Identify which cell holds the provided text, then report its (X, Y) central coordinate. 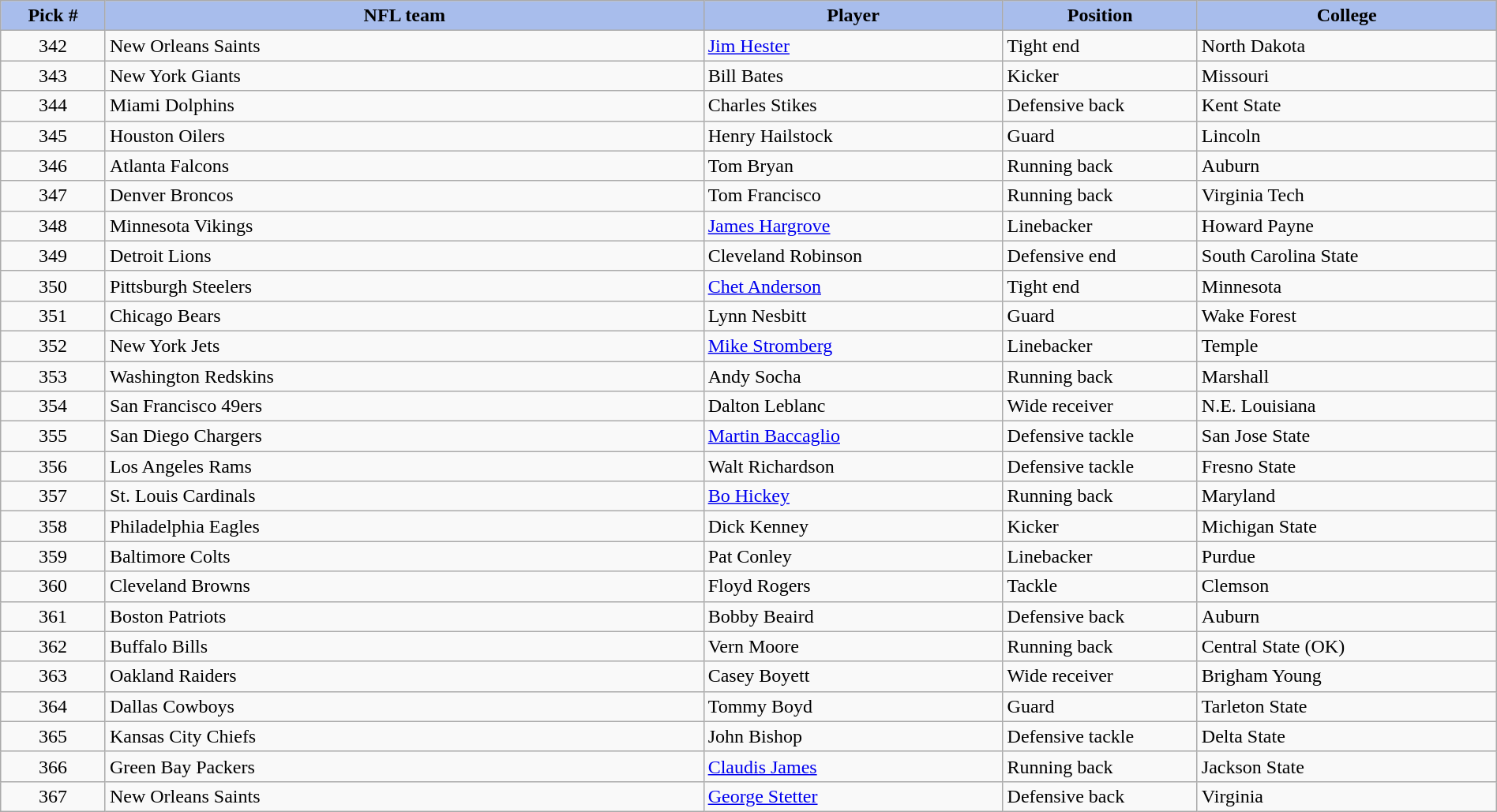
New York Giants (404, 76)
Denver Broncos (404, 196)
Virginia (1347, 796)
367 (54, 796)
Charles Stikes (853, 106)
345 (54, 136)
Clemson (1347, 586)
Brigham Young (1347, 676)
James Hargrove (853, 226)
Green Bay Packers (404, 766)
N.E. Louisiana (1347, 406)
Fresno State (1347, 466)
348 (54, 226)
357 (54, 496)
Los Angeles Rams (404, 466)
Bobby Beaird (853, 616)
Purdue (1347, 556)
San Jose State (1347, 436)
365 (54, 736)
Kansas City Chiefs (404, 736)
364 (54, 706)
Dick Kenney (853, 526)
349 (54, 256)
North Dakota (1347, 46)
Mike Stromberg (853, 346)
Miami Dolphins (404, 106)
San Diego Chargers (404, 436)
Defensive end (1100, 256)
Andy Socha (853, 376)
Atlanta Falcons (404, 166)
Wake Forest (1347, 316)
356 (54, 466)
Bill Bates (853, 76)
Pittsburgh Steelers (404, 286)
346 (54, 166)
352 (54, 346)
Pat Conley (853, 556)
Virginia Tech (1347, 196)
Minnesota Vikings (404, 226)
358 (54, 526)
360 (54, 586)
343 (54, 76)
Philadelphia Eagles (404, 526)
Howard Payne (1347, 226)
South Carolina State (1347, 256)
Pick # (54, 16)
Chicago Bears (404, 316)
St. Louis Cardinals (404, 496)
John Bishop (853, 736)
Lynn Nesbitt (853, 316)
Tarleton State (1347, 706)
Temple (1347, 346)
344 (54, 106)
359 (54, 556)
362 (54, 646)
Michigan State (1347, 526)
355 (54, 436)
Dallas Cowboys (404, 706)
353 (54, 376)
342 (54, 46)
Houston Oilers (404, 136)
Buffalo Bills (404, 646)
Detroit Lions (404, 256)
San Francisco 49ers (404, 406)
350 (54, 286)
Baltimore Colts (404, 556)
361 (54, 616)
Bo Hickey (853, 496)
Cleveland Browns (404, 586)
Jim Hester (853, 46)
Tom Francisco (853, 196)
Walt Richardson (853, 466)
Claudis James (853, 766)
354 (54, 406)
Jackson State (1347, 766)
Boston Patriots (404, 616)
366 (54, 766)
Cleveland Robinson (853, 256)
Central State (OK) (1347, 646)
Dalton Leblanc (853, 406)
Chet Anderson (853, 286)
Lincoln (1347, 136)
Marshall (1347, 376)
Washington Redskins (404, 376)
Henry Hailstock (853, 136)
351 (54, 316)
Player (853, 16)
Position (1100, 16)
363 (54, 676)
NFL team (404, 16)
Floyd Rogers (853, 586)
347 (54, 196)
Tommy Boyd (853, 706)
Martin Baccaglio (853, 436)
Minnesota (1347, 286)
Delta State (1347, 736)
George Stetter (853, 796)
Maryland (1347, 496)
Casey Boyett (853, 676)
Kent State (1347, 106)
Missouri (1347, 76)
Tom Bryan (853, 166)
Vern Moore (853, 646)
College (1347, 16)
Oakland Raiders (404, 676)
New York Jets (404, 346)
Tackle (1100, 586)
